Return the [x, y] coordinate for the center point of the cell that contains the specified text.  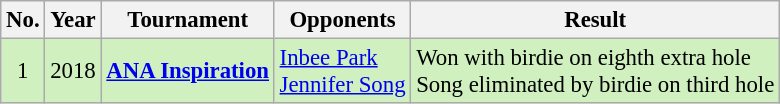
1 [23, 72]
2018 [73, 72]
Result [596, 20]
Won with birdie on eighth extra holeSong eliminated by birdie on third hole [596, 72]
Inbee Park Jennifer Song [342, 72]
No. [23, 20]
Tournament [188, 20]
ANA Inspiration [188, 72]
Opponents [342, 20]
Year [73, 20]
